Return (x, y) of the center of cell containing provided text 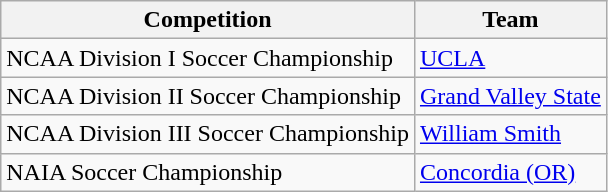
Competition (208, 20)
Grand Valley State (510, 96)
NAIA Soccer Championship (208, 172)
NCAA Division I Soccer Championship (208, 58)
William Smith (510, 134)
Team (510, 20)
NCAA Division III Soccer Championship (208, 134)
Concordia (OR) (510, 172)
UCLA (510, 58)
NCAA Division II Soccer Championship (208, 96)
